Output the [X, Y] coordinate of the center of the cell containing the given text.  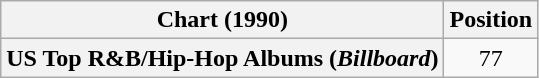
Chart (1990) [222, 20]
US Top R&B/Hip-Hop Albums (Billboard) [222, 58]
77 [491, 58]
Position [491, 20]
